For the text-containing cell, return its midpoint in [X, Y] coordinate format. 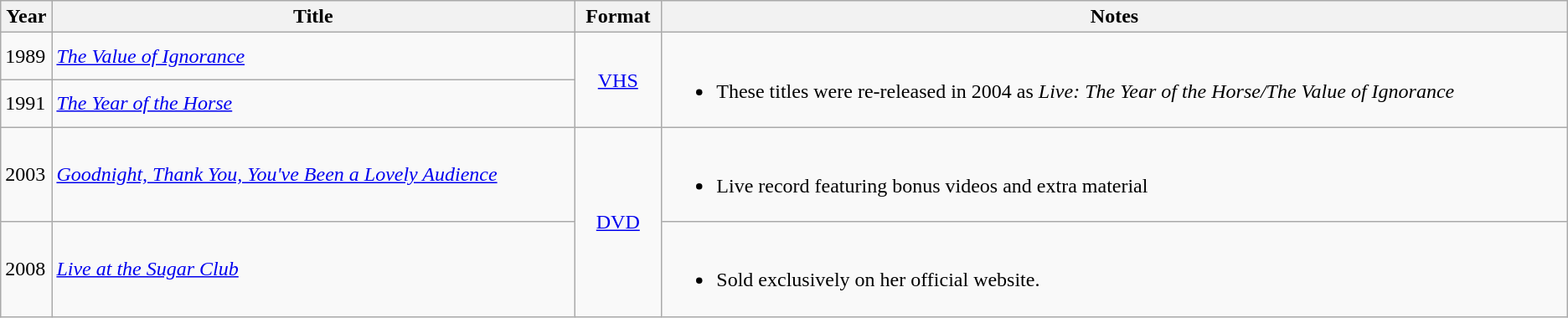
2008 [27, 269]
1991 [27, 104]
DVD [618, 222]
1989 [27, 57]
These titles were re-released in 2004 as Live: The Year of the Horse/The Value of Ignorance [1114, 80]
2003 [27, 174]
Title [313, 17]
Year [27, 17]
Sold exclusively on her official website. [1114, 269]
Goodnight, Thank You, You've Been a Lovely Audience [313, 174]
The Year of the Horse [313, 104]
Live record featuring bonus videos and extra material [1114, 174]
Notes [1114, 17]
Live at the Sugar Club [313, 269]
VHS [618, 80]
The Value of Ignorance [313, 57]
Format [618, 17]
